For the text-containing cell, return its midpoint in (X, Y) coordinate format. 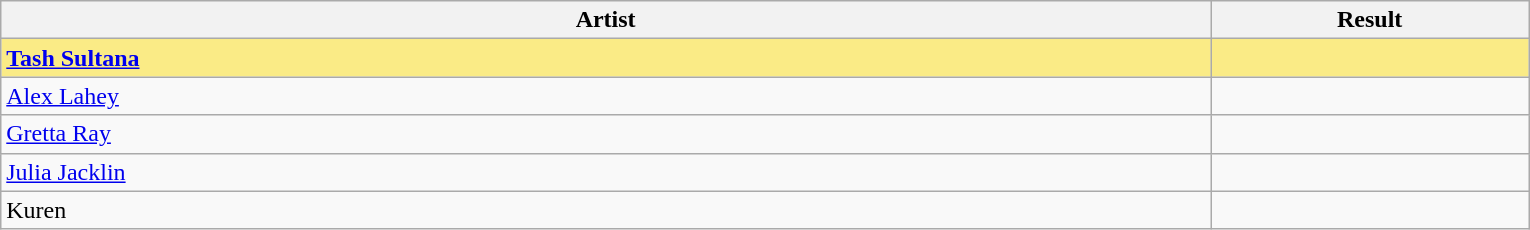
Alex Lahey (606, 96)
Result (1369, 20)
Tash Sultana (606, 58)
Kuren (606, 210)
Gretta Ray (606, 134)
Artist (606, 20)
Julia Jacklin (606, 172)
